Return (X, Y) of the center of cell containing provided text 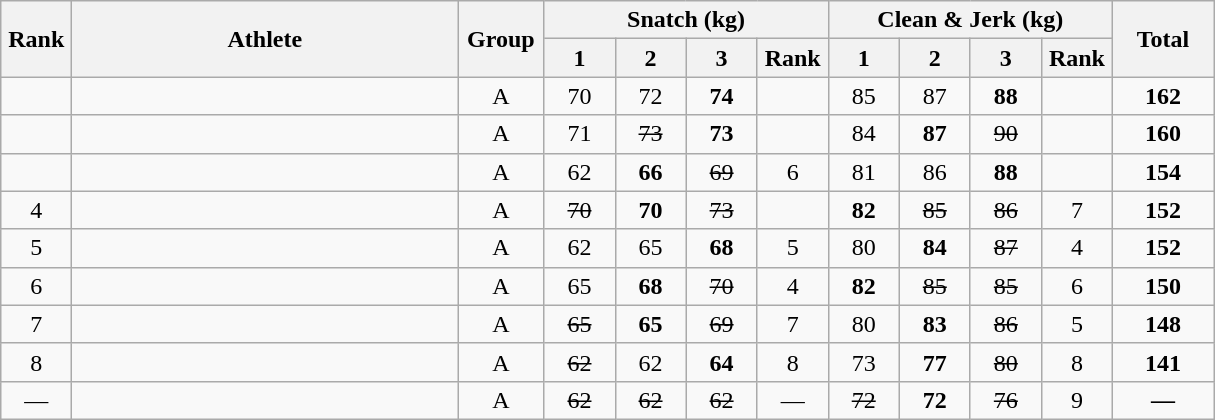
71 (580, 134)
160 (1162, 134)
9 (1076, 400)
Athlete (265, 39)
81 (864, 172)
154 (1162, 172)
83 (934, 324)
150 (1162, 286)
Snatch (kg) (686, 20)
76 (1006, 400)
148 (1162, 324)
162 (1162, 96)
66 (650, 172)
64 (722, 362)
77 (934, 362)
Clean & Jerk (kg) (970, 20)
74 (722, 96)
Group (501, 39)
141 (1162, 362)
90 (1006, 134)
Total (1162, 39)
